Output the [x, y] coordinate of the center of the cell containing the given text.  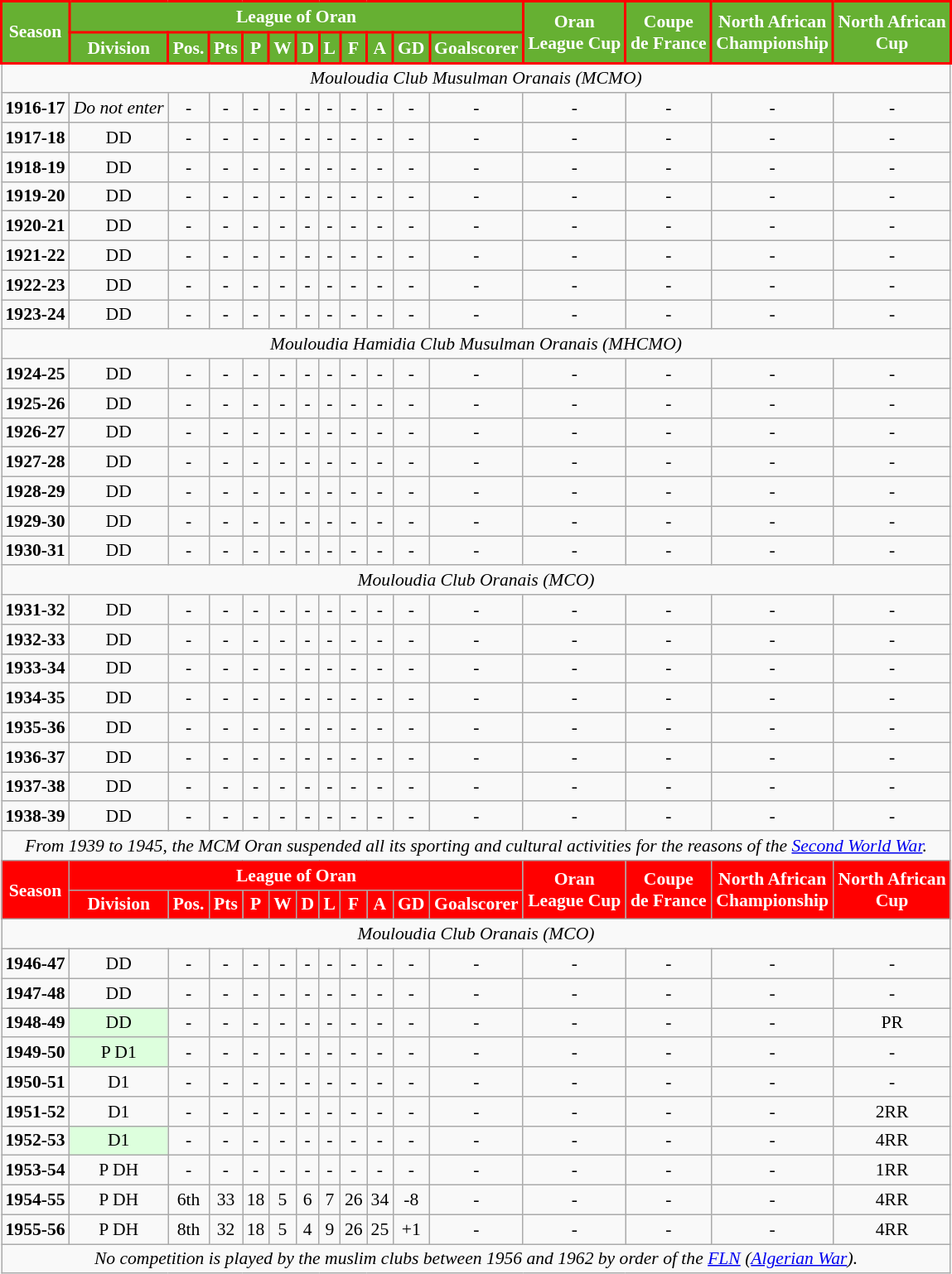
2RR [892, 1112]
1949-50 [36, 1053]
1934-35 [36, 698]
Mouloudia Hamidia Club Musulman Oranais (MHCMO) [476, 345]
1955-56 [36, 1229]
1950-51 [36, 1082]
1RR [892, 1170]
PR [892, 1023]
1921-22 [36, 256]
1916-17 [36, 109]
From 1939 to 1945, the MCM Oran suspended all its sporting and cultural activities for the reasons of the Second World War. [476, 846]
1952-53 [36, 1141]
1948-49 [36, 1023]
1928-29 [36, 492]
1920-21 [36, 226]
No competition is played by the muslim clubs between 1956 and 1962 by order of the FLN (Algerian War). [476, 1259]
1929-30 [36, 521]
7 [330, 1200]
6th [189, 1200]
1951-52 [36, 1112]
1932-33 [36, 639]
34 [380, 1200]
1923-24 [36, 315]
P D1 [119, 1053]
1953-54 [36, 1170]
Do not enter [119, 109]
32 [225, 1229]
1935-36 [36, 728]
1926-27 [36, 432]
1930-31 [36, 551]
1917-18 [36, 138]
-8 [411, 1200]
1933-34 [36, 668]
1954-55 [36, 1200]
1918-19 [36, 167]
1924-25 [36, 374]
Mouloudia Club Musulman Oranais (MCMO) [476, 78]
9 [330, 1229]
25 [380, 1229]
4 [308, 1229]
1922-23 [36, 285]
1937-38 [36, 787]
1927-28 [36, 462]
1936-37 [36, 757]
1931-32 [36, 610]
1919-20 [36, 196]
1947-48 [36, 993]
8th [189, 1229]
1925-26 [36, 403]
1946-47 [36, 964]
6 [308, 1200]
1938-39 [36, 817]
33 [225, 1200]
+1 [411, 1229]
